Scan for the cell matching the given text and deliver its [X, Y] coordinate at center. 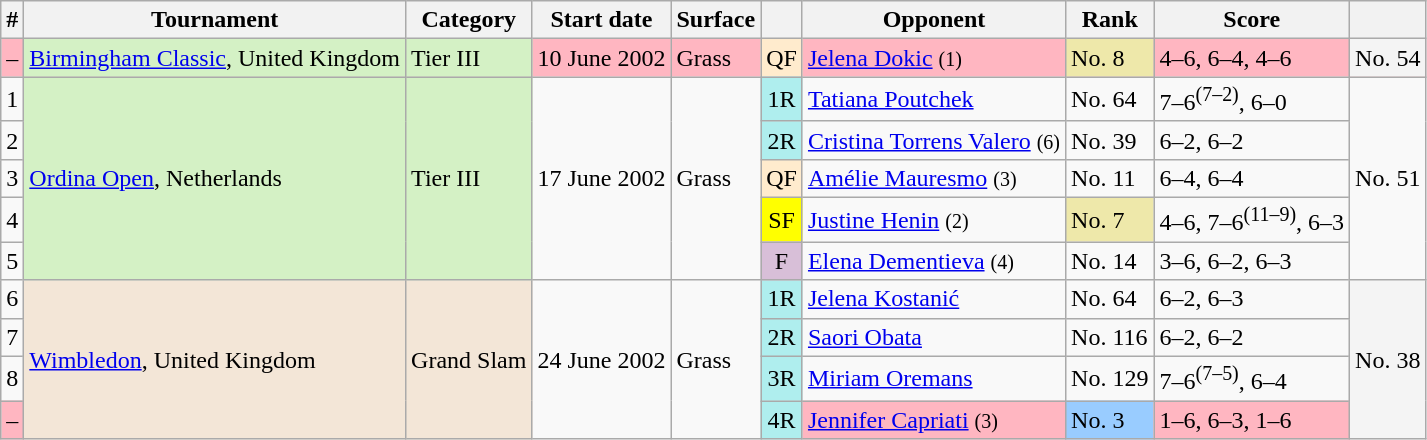
7–6(7–5), 6–4 [1252, 378]
Grand Slam [469, 360]
3 [12, 178]
Opponent [934, 20]
4 [12, 220]
No. 14 [1110, 261]
Wimbledon, United Kingdom [215, 360]
Start date [602, 20]
8 [12, 378]
No. 11 [1110, 178]
Tatiana Poutchek [934, 100]
17 June 2002 [602, 178]
Rank [1110, 20]
No. 3 [1110, 420]
# [12, 20]
1 [12, 100]
Jelena Kostanić [934, 299]
SF [782, 220]
Ordina Open, Netherlands [215, 178]
No. 129 [1110, 378]
No. 7 [1110, 220]
No. 8 [1110, 58]
Cristina Torrens Valero (6) [934, 140]
7 [12, 337]
4–6, 7–6(11–9), 6–3 [1252, 220]
6–4, 6–4 [1252, 178]
Jelena Dokic (1) [934, 58]
No. 39 [1110, 140]
24 June 2002 [602, 360]
No. 38 [1388, 360]
Surface [716, 20]
No. 54 [1388, 58]
3–6, 6–2, 6–3 [1252, 261]
6–2, 6–3 [1252, 299]
1–6, 6–3, 1–6 [1252, 420]
3R [782, 378]
7–6(7–2), 6–0 [1252, 100]
Category [469, 20]
Jennifer Capriati (3) [934, 420]
Miriam Oremans [934, 378]
Elena Dementieva (4) [934, 261]
Amélie Mauresmo (3) [934, 178]
Score [1252, 20]
Birmingham Classic, United Kingdom [215, 58]
F [782, 261]
Tournament [215, 20]
Justine Henin (2) [934, 220]
4–6, 6–4, 4–6 [1252, 58]
No. 116 [1110, 337]
No. 51 [1388, 178]
6 [12, 299]
4R [782, 420]
10 June 2002 [602, 58]
Saori Obata [934, 337]
5 [12, 261]
2 [12, 140]
